Identify which cell holds the provided text, then report its (X, Y) central coordinate. 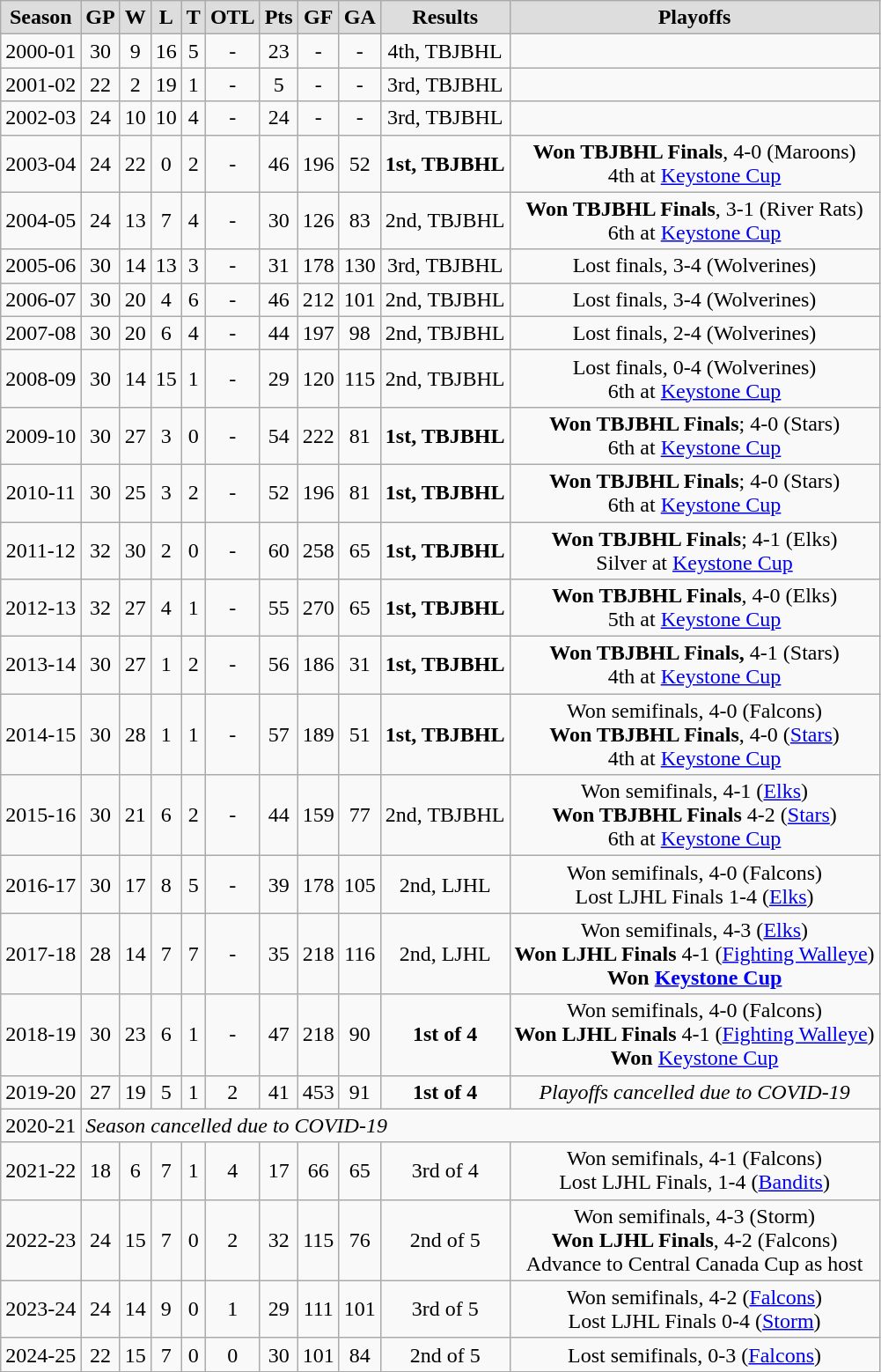
2017-18 (40, 954)
453 (319, 1092)
Won semifinals, 4-0 (Falcons)Lost LJHL Finals 1-4 (Elks) (694, 884)
2013-14 (40, 666)
2022-23 (40, 1240)
Season cancelled due to COVID-19 (481, 1125)
Lost finals, 0-4 (Wolverines)6th at Keystone Cup (694, 379)
2016-17 (40, 884)
21 (136, 815)
2012-13 (40, 608)
Pts (278, 18)
Playoffs (694, 18)
212 (319, 299)
120 (319, 379)
W (136, 18)
2021-22 (40, 1171)
2009-10 (40, 435)
2023-24 (40, 1309)
90 (359, 1035)
2005-06 (40, 266)
2019-20 (40, 1092)
2000-01 (40, 51)
GF (319, 18)
Lost finals, 2-4 (Wolverines) (694, 333)
OTL (232, 18)
54 (278, 435)
2018-19 (40, 1035)
83 (359, 220)
2024-25 (40, 1354)
57 (278, 734)
GA (359, 18)
T (194, 18)
2010-11 (40, 493)
GP (100, 18)
2008-09 (40, 379)
270 (319, 608)
2002-03 (40, 118)
56 (278, 666)
Lost semifinals, 0-3 (Falcons) (694, 1354)
3rd of 4 (445, 1171)
130 (359, 266)
L (165, 18)
Results (445, 18)
2001-02 (40, 85)
197 (319, 333)
Won TBJBHL Finals, 3-1 (River Rats)6th at Keystone Cup (694, 220)
18 (100, 1171)
189 (319, 734)
258 (319, 550)
222 (319, 435)
186 (319, 666)
55 (278, 608)
126 (319, 220)
Won semifinals, 4-0 (Falcons)Won TBJBHL Finals, 4-0 (Stars)4th at Keystone Cup (694, 734)
Won semifinals, 4-0 (Falcons)Won LJHL Finals 4-1 (Fighting Walleye)Won Keystone Cup (694, 1035)
105 (359, 884)
35 (278, 954)
Won TBJBHL Finals, 4-0 (Elks)5th at Keystone Cup (694, 608)
60 (278, 550)
2003-04 (40, 164)
47 (278, 1035)
3rd of 5 (445, 1309)
98 (359, 333)
66 (319, 1171)
159 (319, 815)
2007-08 (40, 333)
Playoffs cancelled due to COVID-19 (694, 1092)
Won TBJBHL Finals, 4-1 (Stars)4th at Keystone Cup (694, 666)
39 (278, 884)
2004-05 (40, 220)
Won semifinals, 4-1 (Falcons)Lost LJHL Finals, 1-4 (Bandits) (694, 1171)
25 (136, 493)
51 (359, 734)
116 (359, 954)
16 (165, 51)
2014-15 (40, 734)
84 (359, 1354)
41 (278, 1092)
8 (165, 884)
2011-12 (40, 550)
111 (319, 1309)
76 (359, 1240)
4th, TBJBHL (445, 51)
Won TBJBHL Finals; 4-1 (Elks)Silver at Keystone Cup (694, 550)
77 (359, 815)
Won semifinals, 4-3 (Storm)Won LJHL Finals, 4-2 (Falcons) Advance to Central Canada Cup as host (694, 1240)
91 (359, 1092)
2020-21 (40, 1125)
Won semifinals, 4-3 (Elks)Won LJHL Finals 4-1 (Fighting Walleye)Won Keystone Cup (694, 954)
Won semifinals, 4-2 (Falcons)Lost LJHL Finals 0-4 (Storm) (694, 1309)
Won TBJBHL Finals, 4-0 (Maroons)4th at Keystone Cup (694, 164)
Won semifinals, 4-1 (Elks)Won TBJBHL Finals 4-2 (Stars)6th at Keystone Cup (694, 815)
2015-16 (40, 815)
2006-07 (40, 299)
Season (40, 18)
